Determine the (x, y) coordinate at the center of the cell enclosing the given text.  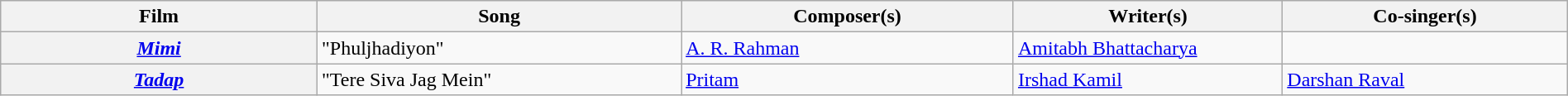
"Phuljhadiyon" (499, 48)
"Tere Siva Jag Mein" (499, 79)
Writer(s) (1148, 17)
Pritam (848, 79)
Irshad Kamil (1148, 79)
Tadap (159, 79)
Film (159, 17)
Composer(s) (848, 17)
Amitabh Bhattacharya (1148, 48)
Song (499, 17)
Mimi (159, 48)
Co-singer(s) (1425, 17)
Darshan Raval (1425, 79)
A. R. Rahman (848, 48)
